Search for the cell housing the specified text and yield its [X, Y] center coordinate. 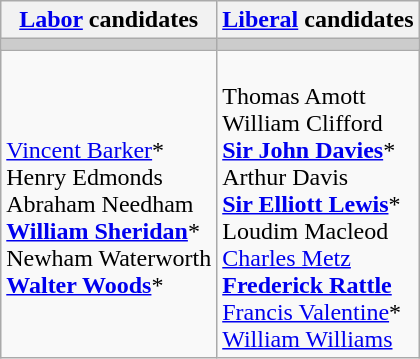
Vincent Barker* Henry Edmonds Abraham Needham William Sheridan* Newham Waterworth Walter Woods* [109, 204]
Liberal candidates [318, 20]
Labor candidates [109, 20]
